Return the [X, Y] coordinate for the center point of the cell that contains the specified text.  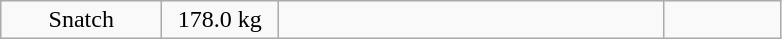
178.0 kg [220, 20]
Snatch [82, 20]
